Locate the cell with the specified text and output its [X, Y] center coordinate. 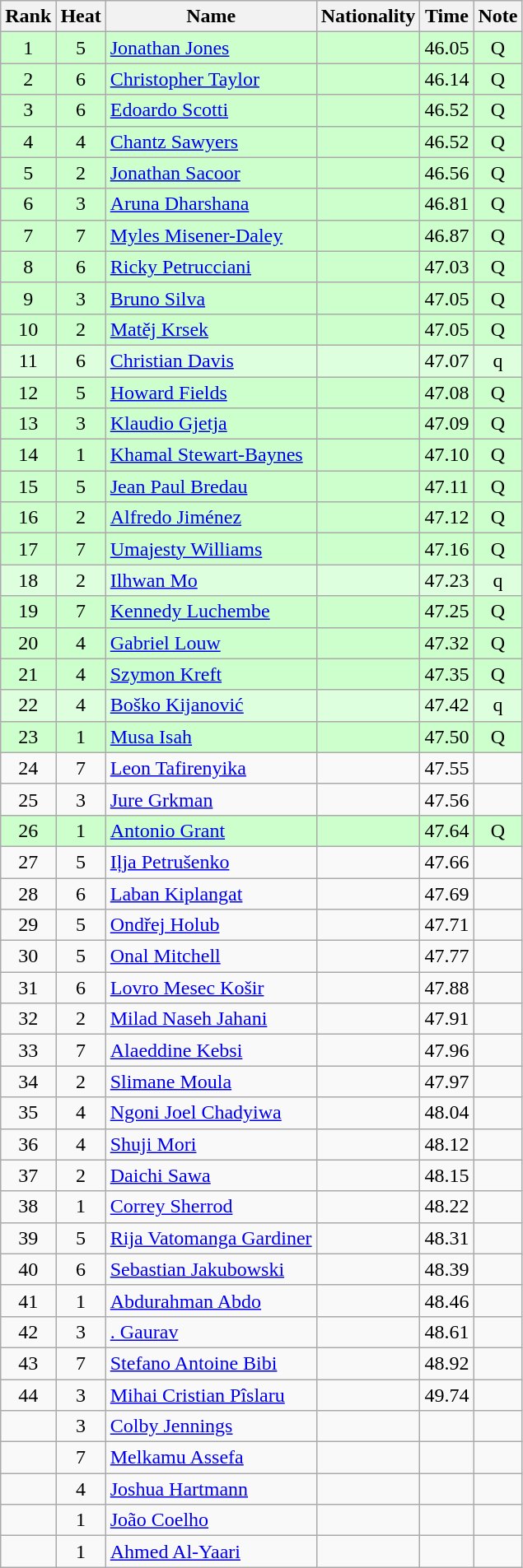
Abdurahman Abdo [211, 1300]
18 [28, 580]
Kennedy Luchembe [211, 612]
47.56 [446, 799]
Bruno Silva [211, 298]
13 [28, 424]
48.12 [446, 1144]
48.22 [446, 1207]
47.69 [446, 893]
. Gaurav [211, 1332]
46.81 [446, 204]
Ahmed Al-Yaari [211, 1552]
16 [28, 518]
29 [28, 925]
Christopher Taylor [211, 79]
47.10 [446, 455]
Slimane Moula [211, 1082]
10 [28, 329]
Umajesty Williams [211, 549]
Myles Misener-Daley [211, 235]
Sebastian Jakubowski [211, 1269]
Jure Grkman [211, 799]
21 [28, 674]
36 [28, 1144]
Lovro Mesec Košir [211, 988]
38 [28, 1207]
Gabriel Louw [211, 643]
Heat [81, 16]
27 [28, 862]
47.97 [446, 1082]
Time [446, 16]
Aruna Dharshana [211, 204]
23 [28, 737]
47.09 [446, 424]
Christian Davis [211, 361]
49.74 [446, 1395]
47.66 [446, 862]
47.50 [446, 737]
Chantz Sawyers [211, 142]
41 [28, 1300]
48.61 [446, 1332]
25 [28, 799]
Matěj Krsek [211, 329]
47.23 [446, 580]
Laban Kiplangat [211, 893]
Boško Kijanović [211, 705]
47.07 [446, 361]
48.46 [446, 1300]
Jonathan Sacoor [211, 173]
Mihai Cristian Pîslaru [211, 1395]
47.71 [446, 925]
Joshua Hartmann [211, 1489]
48.04 [446, 1113]
34 [28, 1082]
Ricky Petrucciani [211, 267]
47.42 [446, 705]
37 [28, 1175]
12 [28, 393]
Rank [28, 16]
31 [28, 988]
9 [28, 298]
26 [28, 831]
Jean Paul Bredau [211, 486]
Rija Vatomanga Gardiner [211, 1238]
Alaeddine Kebsi [211, 1050]
19 [28, 612]
Stefano Antoine Bibi [211, 1363]
Klaudio Gjetja [211, 424]
Nationality [368, 16]
46.05 [446, 48]
Ilhwan Mo [211, 580]
11 [28, 361]
Correy Sherrod [211, 1207]
17 [28, 549]
47.35 [446, 674]
Szymon Kreft [211, 674]
24 [28, 768]
Leon Tafirenyika [211, 768]
8 [28, 267]
Musa Isah [211, 737]
20 [28, 643]
Jonathan Jones [211, 48]
47.88 [446, 988]
48.15 [446, 1175]
Colby Jennings [211, 1426]
30 [28, 956]
39 [28, 1238]
Melkamu Assefa [211, 1458]
Name [211, 16]
48.92 [446, 1363]
Milad Naseh Jahani [211, 1019]
44 [28, 1395]
28 [28, 893]
22 [28, 705]
15 [28, 486]
Iļja Petrušenko [211, 862]
Shuji Mori [211, 1144]
47.11 [446, 486]
46.87 [446, 235]
47.96 [446, 1050]
48.39 [446, 1269]
33 [28, 1050]
47.32 [446, 643]
João Coelho [211, 1520]
48.31 [446, 1238]
46.14 [446, 79]
Khamal Stewart-Baynes [211, 455]
42 [28, 1332]
47.03 [446, 267]
35 [28, 1113]
47.91 [446, 1019]
47.64 [446, 831]
Antonio Grant [211, 831]
47.12 [446, 518]
47.16 [446, 549]
Onal Mitchell [211, 956]
47.25 [446, 612]
Note [497, 16]
43 [28, 1363]
Alfredo Jiménez [211, 518]
46.56 [446, 173]
Ngoni Joel Chadyiwa [211, 1113]
14 [28, 455]
32 [28, 1019]
47.77 [446, 956]
Ondřej Holub [211, 925]
Edoardo Scotti [211, 110]
47.55 [446, 768]
47.08 [446, 393]
Howard Fields [211, 393]
40 [28, 1269]
Daichi Sawa [211, 1175]
